Capture the cell that displays the provided text and extract its (x, y) central coordinate. 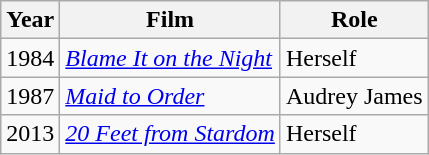
1987 (30, 96)
Maid to Order (170, 96)
1984 (30, 58)
Film (170, 20)
Role (354, 20)
Year (30, 20)
Blame It on the Night (170, 58)
20 Feet from Stardom (170, 134)
Audrey James (354, 96)
2013 (30, 134)
